Find where the given text appears and provide that cell's center as (x, y) coordinate. 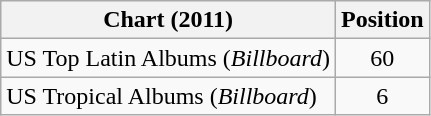
6 (382, 96)
Position (382, 20)
US Top Latin Albums (Billboard) (168, 58)
US Tropical Albums (Billboard) (168, 96)
Chart (2011) (168, 20)
60 (382, 58)
